Determine the (x, y) coordinate at the center of the cell enclosing the given text.  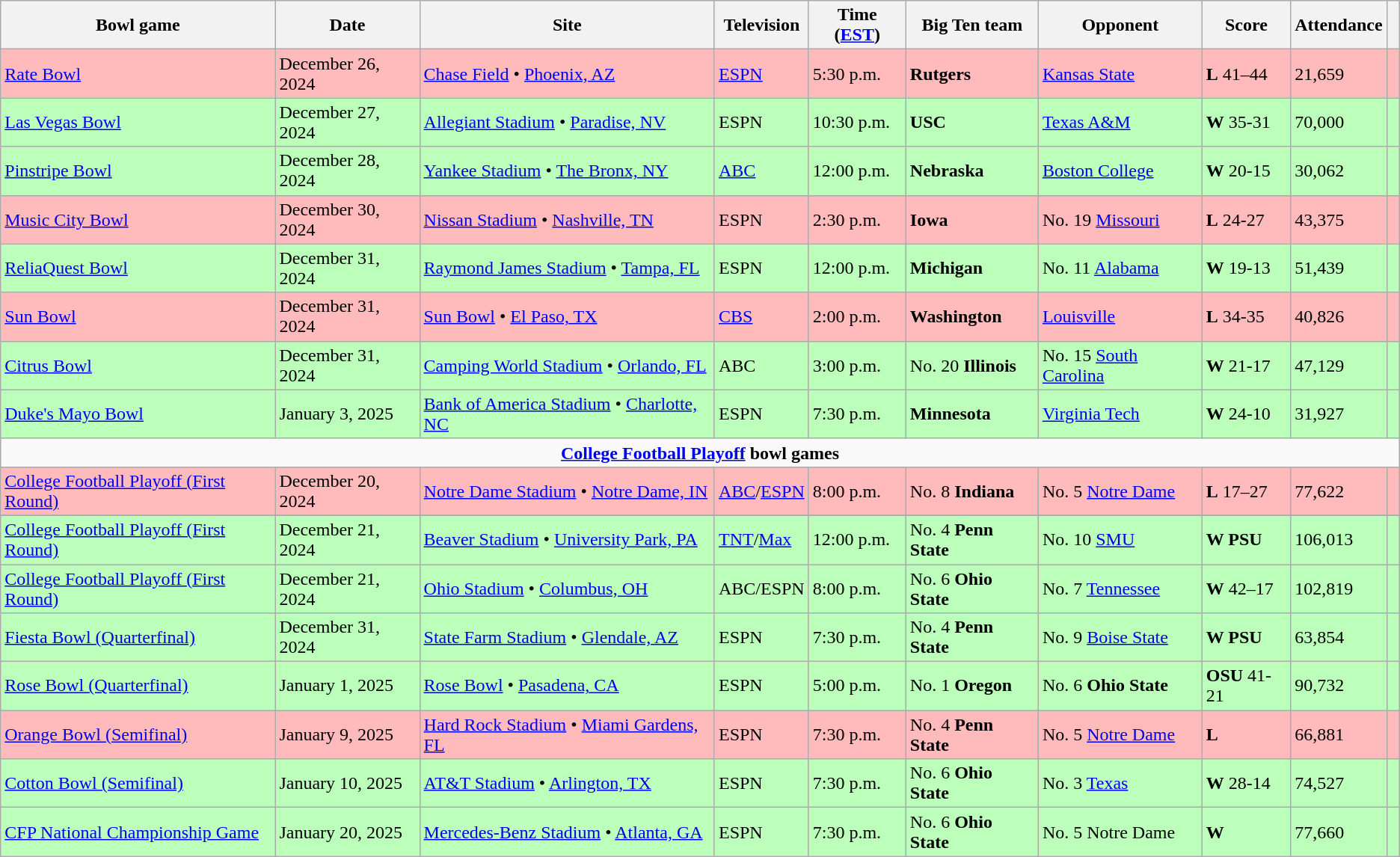
77,622 (1339, 491)
L 41–44 (1246, 73)
Las Vegas Bowl (138, 123)
December 26, 2024 (347, 73)
W 42–17 (1246, 588)
Attendance (1339, 25)
CBS (761, 317)
40,826 (1339, 317)
Cotton Bowl (Semifinal) (138, 784)
Opponent (1120, 25)
Pinstripe Bowl (138, 171)
AT&T Stadium • Arlington, TX (567, 784)
Orange Bowl (Semifinal) (138, 734)
Notre Dame Stadium • Notre Dame, IN (567, 491)
Fiesta Bowl (Quarterfinal) (138, 637)
W 21-17 (1246, 365)
Television (761, 25)
Rose Bowl • Pasadena, CA (567, 686)
Allegiant Stadium • Paradise, NV (567, 123)
L 17–27 (1246, 491)
No. 3 Texas (1120, 784)
No. 10 SMU (1120, 540)
Bowl game (138, 25)
77,660 (1339, 832)
December 27, 2024 (347, 123)
College Football Playoff bowl games (700, 452)
Camping World Stadium • Orlando, FL (567, 365)
No. 8 Indiana (972, 491)
Hard Rock Stadium • Miami Gardens, FL (567, 734)
Chase Field • Phoenix, AZ (567, 73)
L (1246, 734)
No. 19 Missouri (1120, 220)
W 28-14 (1246, 784)
ReliaQuest Bowl (138, 268)
No. 15 South Carolina (1120, 365)
Big Ten team (972, 25)
USC (972, 123)
CFP National Championship Game (138, 832)
Time (EST) (857, 25)
January 1, 2025 (347, 686)
W (1246, 832)
66,881 (1339, 734)
OSU 41-21 (1246, 686)
Bank of America Stadium • Charlotte, NC (567, 414)
31,927 (1339, 414)
Music City Bowl (138, 220)
Iowa (972, 220)
January 9, 2025 (347, 734)
Score (1246, 25)
Nissan Stadium • Nashville, TN (567, 220)
2:30 p.m. (857, 220)
Ohio Stadium • Columbus, OH (567, 588)
106,013 (1339, 540)
No. 9 Boise State (1120, 637)
Michigan (972, 268)
Yankee Stadium • The Bronx, NY (567, 171)
Sun Bowl (138, 317)
No. 11 Alabama (1120, 268)
43,375 (1339, 220)
State Farm Stadium • Glendale, AZ (567, 637)
December 30, 2024 (347, 220)
Minnesota (972, 414)
Washington (972, 317)
No. 1 Oregon (972, 686)
Duke's Mayo Bowl (138, 414)
70,000 (1339, 123)
L 34-35 (1246, 317)
90,732 (1339, 686)
L 24-27 (1246, 220)
January 3, 2025 (347, 414)
10:30 p.m. (857, 123)
No. 20 Illinois (972, 365)
5:00 p.m. (857, 686)
Virginia Tech (1120, 414)
74,527 (1339, 784)
Louisville (1120, 317)
December 28, 2024 (347, 171)
January 20, 2025 (347, 832)
102,819 (1339, 588)
2:00 p.m. (857, 317)
Texas A&M (1120, 123)
Rate Bowl (138, 73)
Date (347, 25)
January 10, 2025 (347, 784)
Rutgers (972, 73)
No. 7 Tennessee (1120, 588)
47,129 (1339, 365)
21,659 (1339, 73)
TNT/Max (761, 540)
5:30 p.m. (857, 73)
30,062 (1339, 171)
63,854 (1339, 637)
Nebraska (972, 171)
Raymond James Stadium • Tampa, FL (567, 268)
W 35-31 (1246, 123)
Beaver Stadium • University Park, PA (567, 540)
Citrus Bowl (138, 365)
Sun Bowl • El Paso, TX (567, 317)
W 19-13 (1246, 268)
Mercedes-Benz Stadium • Atlanta, GA (567, 832)
W 20-15 (1246, 171)
December 20, 2024 (347, 491)
Boston College (1120, 171)
Kansas State (1120, 73)
W 24-10 (1246, 414)
Rose Bowl (Quarterfinal) (138, 686)
51,439 (1339, 268)
3:00 p.m. (857, 365)
Site (567, 25)
